Return the (X, Y) coordinate for the center point of the cell that contains the specified text.  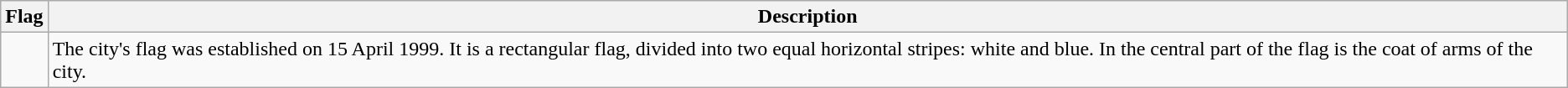
Flag (24, 17)
Description (807, 17)
